Provide the (x, y) coordinate of the cell's center where the given text is located.  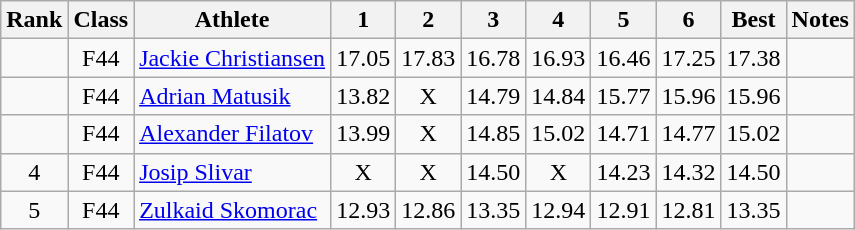
14.71 (624, 134)
12.86 (428, 210)
Class (101, 20)
Notes (820, 20)
12.91 (624, 210)
2 (428, 20)
Best (754, 20)
12.94 (558, 210)
14.79 (494, 96)
Adrian Matusik (232, 96)
Rank (34, 20)
1 (364, 20)
Athlete (232, 20)
17.38 (754, 58)
14.23 (624, 172)
16.78 (494, 58)
14.84 (558, 96)
16.93 (558, 58)
3 (494, 20)
17.05 (364, 58)
17.83 (428, 58)
16.46 (624, 58)
15.77 (624, 96)
Josip Slivar (232, 172)
14.77 (688, 134)
14.32 (688, 172)
13.82 (364, 96)
Jackie Christiansen (232, 58)
13.99 (364, 134)
6 (688, 20)
12.81 (688, 210)
12.93 (364, 210)
17.25 (688, 58)
Zulkaid Skomorac (232, 210)
14.85 (494, 134)
Alexander Filatov (232, 134)
